Scan for the cell matching the given text and deliver its (x, y) coordinate at center. 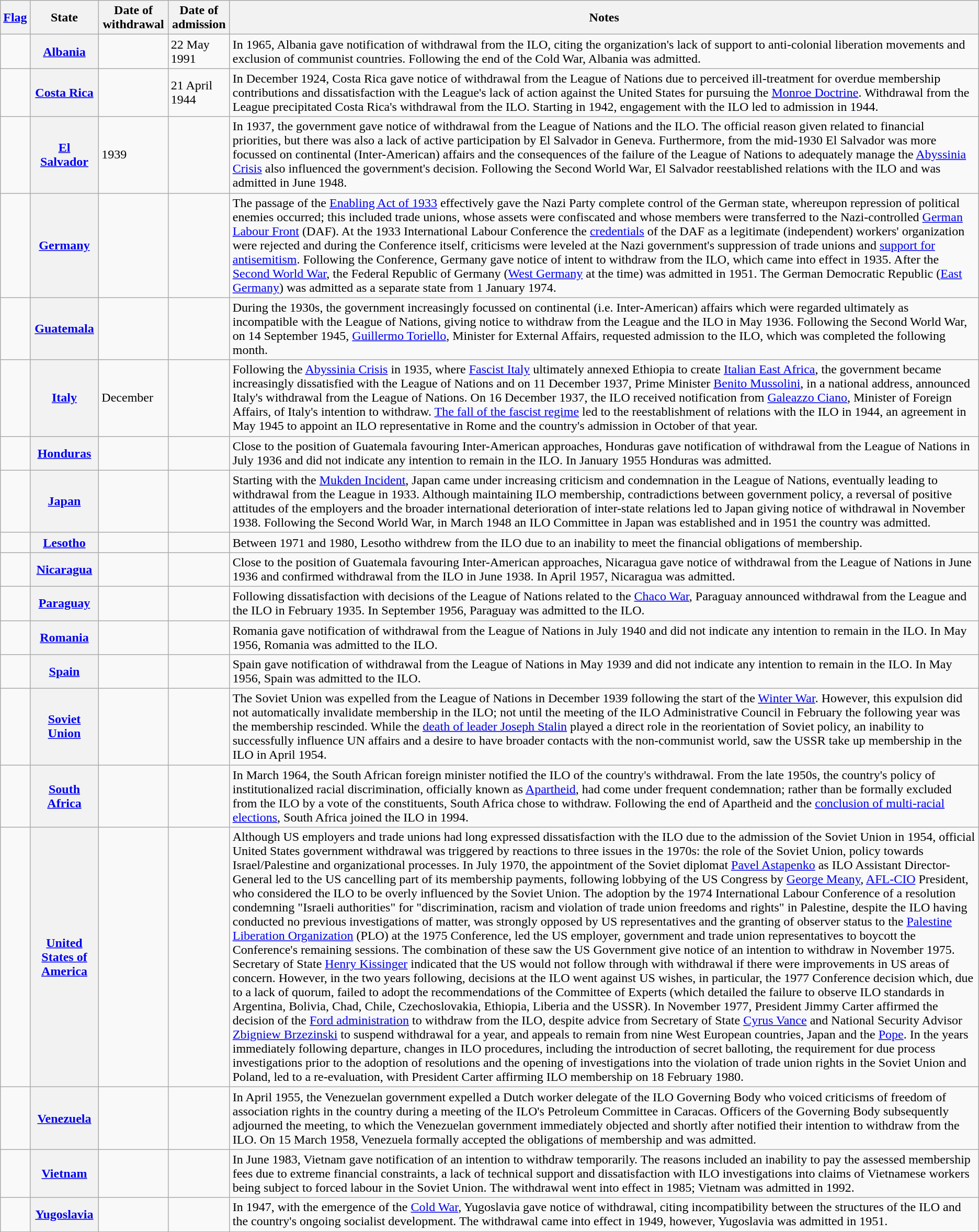
Spain (64, 671)
South Africa (64, 796)
Romania (64, 637)
El Salvador (64, 155)
Soviet Union (64, 727)
21 April 1944 (199, 93)
Vietnam (64, 1173)
Date of withdrawal (134, 18)
Flag (15, 18)
Venezuela (64, 1118)
State (64, 18)
Notes (604, 18)
Between 1971 and 1980, Lesotho withdrew from the ILO due to an inability to meet the financial obligations of membership. (604, 542)
Guatemala (64, 328)
Albania (64, 51)
Date of admission (199, 18)
Germany (64, 245)
Italy (64, 398)
Honduras (64, 453)
United States of America (64, 957)
22 May 1991 (199, 51)
December (134, 398)
Nicaragua (64, 569)
Yugoslavia (64, 1214)
Japan (64, 501)
Costa Rica (64, 93)
Paraguay (64, 603)
Lesotho (64, 542)
1939 (134, 155)
